Capture the cell that displays the provided text and extract its [X, Y] central coordinate. 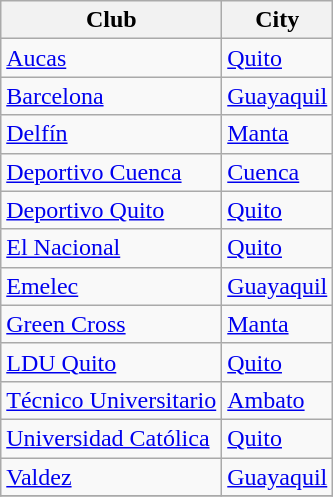
Club [112, 20]
Emelec [112, 286]
Universidad Católica [112, 438]
Aucas [112, 58]
LDU Quito [112, 362]
Deportivo Quito [112, 210]
Barcelona [112, 96]
El Nacional [112, 248]
Ambato [278, 400]
Delfín [112, 134]
Valdez [112, 477]
Cuenca [278, 172]
City [278, 20]
Deportivo Cuenca [112, 172]
Green Cross [112, 324]
Técnico Universitario [112, 400]
